Scan for the cell matching the given text and deliver its [X, Y] coordinate at center. 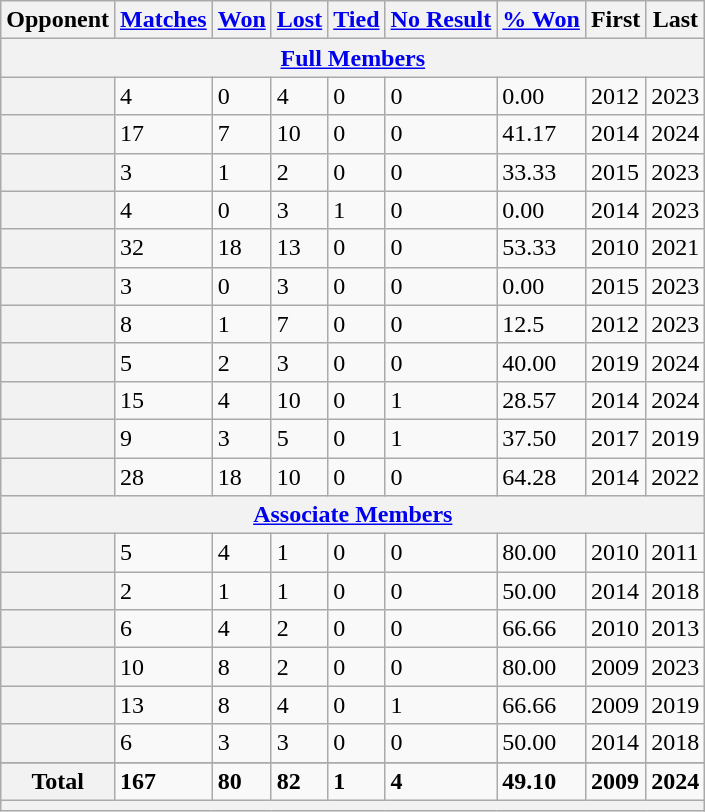
9 [164, 438]
Lost [299, 20]
28.57 [542, 400]
2022 [676, 477]
Matches [164, 20]
28 [164, 477]
64.28 [542, 477]
37.50 [542, 438]
80 [242, 781]
Tied [356, 20]
17 [164, 134]
Associate Members [353, 515]
No Result [441, 20]
12.5 [542, 324]
41.17 [542, 134]
2011 [676, 553]
2017 [615, 438]
15 [164, 400]
33.33 [542, 172]
% Won [542, 20]
40.00 [542, 362]
Full Members [353, 58]
32 [164, 248]
167 [164, 781]
Total [58, 781]
53.33 [542, 248]
Won [242, 20]
First [615, 20]
49.10 [542, 781]
Opponent [58, 20]
2013 [676, 629]
Last [676, 20]
2021 [676, 248]
82 [299, 781]
